Detect which cell encompasses the target text, then output its (X, Y) center coordinate. 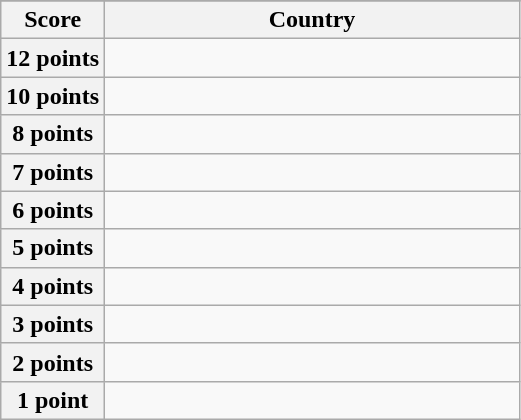
Score (53, 20)
3 points (53, 324)
10 points (53, 96)
12 points (53, 58)
8 points (53, 134)
1 point (53, 400)
5 points (53, 248)
2 points (53, 362)
4 points (53, 286)
Country (312, 20)
7 points (53, 172)
6 points (53, 210)
